Find where the given text appears and provide that cell's center as (x, y) coordinate. 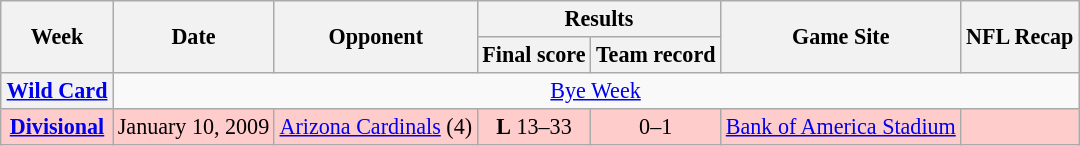
Bye Week (596, 90)
Date (194, 37)
Results (598, 19)
Divisional (56, 126)
January 10, 2009 (194, 126)
NFL Recap (1020, 37)
Team record (656, 55)
Wild Card (56, 90)
Arizona Cardinals (4) (376, 126)
Opponent (376, 37)
Week (56, 37)
Bank of America Stadium (841, 126)
0–1 (656, 126)
Game Site (841, 37)
L 13–33 (534, 126)
Final score (534, 55)
